Determine the (X, Y) coordinate at the center of the cell enclosing the given text.  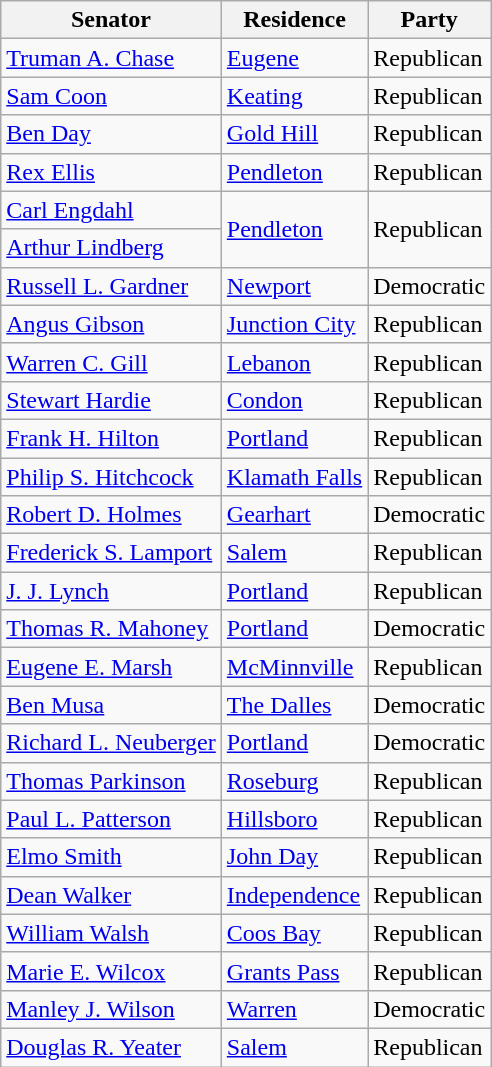
Thomas R. Mahoney (112, 629)
Junction City (294, 324)
McMinnville (294, 667)
Roseburg (294, 781)
Angus Gibson (112, 324)
Ben Day (112, 134)
Rex Ellis (112, 172)
Newport (294, 286)
Frank H. Hilton (112, 438)
Hillsboro (294, 819)
Independence (294, 895)
Manley J. Wilson (112, 1009)
Arthur Lindberg (112, 248)
Truman A. Chase (112, 58)
Eugene E. Marsh (112, 667)
Grants Pass (294, 971)
Keating (294, 96)
Sam Coon (112, 96)
Philip S. Hitchcock (112, 477)
Douglas R. Yeater (112, 1047)
Frederick S. Lamport (112, 553)
Klamath Falls (294, 477)
William Walsh (112, 933)
Elmo Smith (112, 857)
Russell L. Gardner (112, 286)
Ben Musa (112, 705)
Marie E. Wilcox (112, 971)
Paul L. Patterson (112, 819)
Thomas Parkinson (112, 781)
Warren (294, 1009)
Lebanon (294, 362)
Condon (294, 400)
Stewart Hardie (112, 400)
The Dalles (294, 705)
J. J. Lynch (112, 591)
Party (430, 20)
Senator (112, 20)
Robert D. Holmes (112, 515)
Warren C. Gill (112, 362)
Carl Engdahl (112, 210)
Richard L. Neuberger (112, 743)
Residence (294, 20)
Dean Walker (112, 895)
Coos Bay (294, 933)
Gearhart (294, 515)
John Day (294, 857)
Gold Hill (294, 134)
Eugene (294, 58)
